Search for the cell housing the specified text and yield its [x, y] center coordinate. 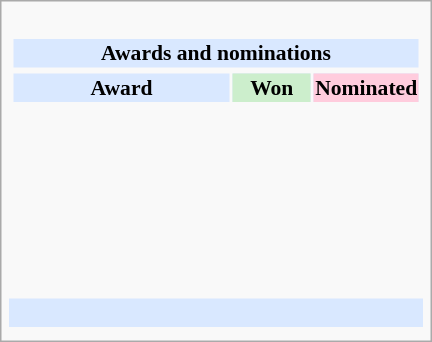
Award [121, 87]
Won [272, 87]
Awards and nominations Award Won Nominated [216, 152]
Nominated [366, 87]
Awards and nominations [216, 53]
